Return the [X, Y] coordinate for the center point of the cell that contains the specified text.  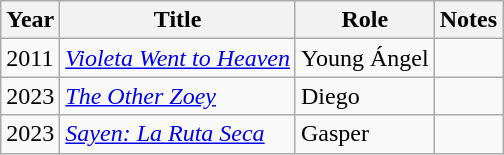
The Other Zoey [178, 96]
Notes [468, 20]
Young Ángel [364, 58]
Violeta Went to Heaven [178, 58]
Role [364, 20]
Title [178, 20]
Gasper [364, 134]
Year [30, 20]
Diego [364, 96]
2011 [30, 58]
Sayen: La Ruta Seca [178, 134]
